From the cell containing the given text, extract its center point as [X, Y] coordinate. 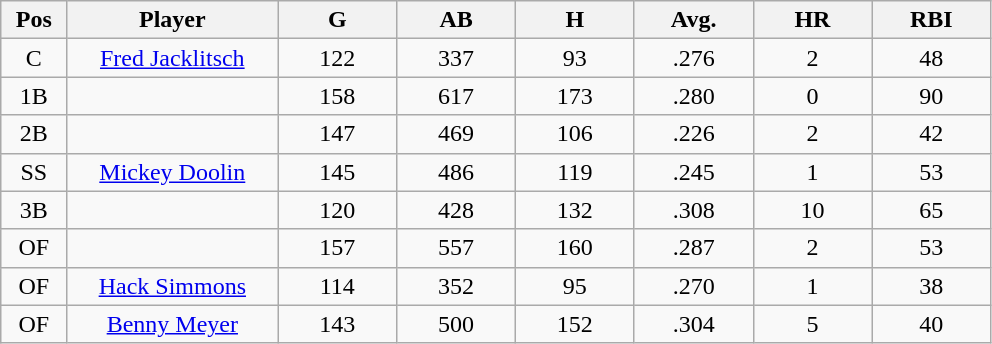
G [338, 20]
.287 [694, 248]
HR [812, 20]
AB [456, 20]
38 [932, 286]
.276 [694, 58]
40 [932, 324]
.245 [694, 172]
122 [338, 58]
114 [338, 286]
469 [456, 134]
RBI [932, 20]
Hack Simmons [172, 286]
173 [574, 96]
106 [574, 134]
157 [338, 248]
486 [456, 172]
48 [932, 58]
352 [456, 286]
SS [34, 172]
143 [338, 324]
0 [812, 96]
90 [932, 96]
C [34, 58]
42 [932, 134]
500 [456, 324]
119 [574, 172]
1B [34, 96]
147 [338, 134]
2B [34, 134]
H [574, 20]
Avg. [694, 20]
Fred Jacklitsch [172, 58]
557 [456, 248]
158 [338, 96]
428 [456, 210]
337 [456, 58]
132 [574, 210]
93 [574, 58]
3B [34, 210]
.308 [694, 210]
145 [338, 172]
Mickey Doolin [172, 172]
.304 [694, 324]
95 [574, 286]
Player [172, 20]
.270 [694, 286]
617 [456, 96]
.280 [694, 96]
160 [574, 248]
152 [574, 324]
Benny Meyer [172, 324]
120 [338, 210]
5 [812, 324]
Pos [34, 20]
10 [812, 210]
65 [932, 210]
.226 [694, 134]
